Extract the (X, Y) coordinate from the center of the cell holding the provided text.  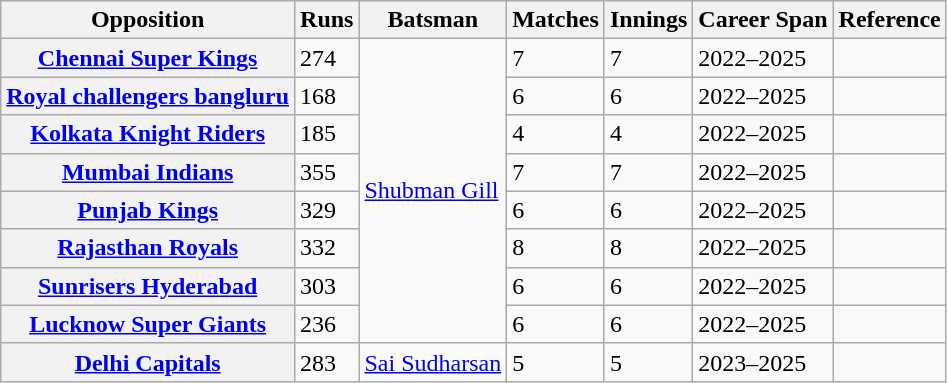
303 (327, 286)
283 (327, 362)
236 (327, 324)
Royal challengers bangluru (148, 96)
Sunrisers Hyderabad (148, 286)
Rajasthan Royals (148, 248)
Batsman (433, 20)
2023–2025 (763, 362)
185 (327, 134)
Chennai Super Kings (148, 58)
332 (327, 248)
Sai Sudharsan (433, 362)
Opposition (148, 20)
168 (327, 96)
Matches (556, 20)
Shubman Gill (433, 191)
Reference (890, 20)
Punjab Kings (148, 210)
Mumbai Indians (148, 172)
Kolkata Knight Riders (148, 134)
329 (327, 210)
Runs (327, 20)
Innings (648, 20)
355 (327, 172)
Lucknow Super Giants (148, 324)
Career Span (763, 20)
Delhi Capitals (148, 362)
274 (327, 58)
